Locate the cell with the specified text and output its [x, y] center coordinate. 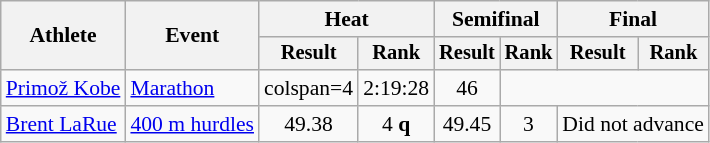
46 [467, 88]
Athlete [64, 36]
Event [192, 36]
49.45 [467, 124]
Did not advance [633, 124]
Primož Kobe [64, 88]
49.38 [308, 124]
Semifinal [496, 19]
Heat [346, 19]
Brent LaRue [64, 124]
Marathon [192, 88]
2:19:28 [396, 88]
4 q [396, 124]
3 [529, 124]
Final [633, 19]
colspan=4 [308, 88]
400 m hurdles [192, 124]
